Locate the cell with the specified text and output its [X, Y] center coordinate. 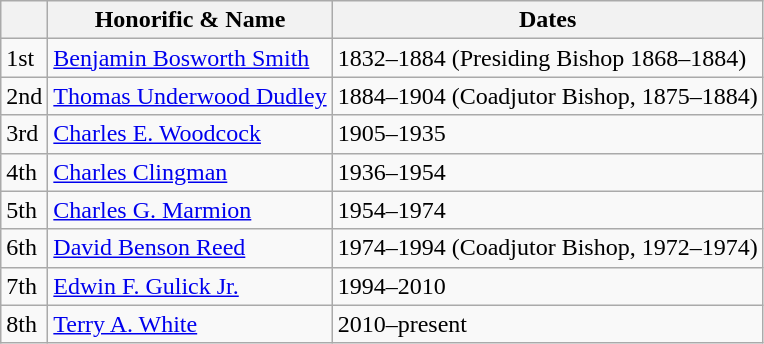
1954–1974 [548, 210]
Charles G. Marmion [190, 210]
Charles Clingman [190, 172]
Thomas Underwood Dudley [190, 96]
Edwin F. Gulick Jr. [190, 286]
1905–1935 [548, 134]
1st [24, 58]
3rd [24, 134]
1832–1884 (Presiding Bishop 1868–1884) [548, 58]
1936–1954 [548, 172]
7th [24, 286]
1884–1904 (Coadjutor Bishop, 1875–1884) [548, 96]
8th [24, 324]
2010–present [548, 324]
1994–2010 [548, 286]
Dates [548, 20]
2nd [24, 96]
Charles E. Woodcock [190, 134]
Benjamin Bosworth Smith [190, 58]
Terry A. White [190, 324]
David Benson Reed [190, 248]
Honorific & Name [190, 20]
4th [24, 172]
6th [24, 248]
1974–1994 (Coadjutor Bishop, 1972–1974) [548, 248]
5th [24, 210]
